Identify which cell holds the provided text, then report its [x, y] central coordinate. 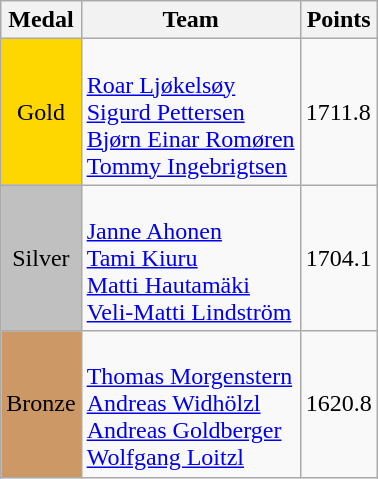
Thomas MorgensternAndreas WidhölzlAndreas GoldbergerWolfgang Loitzl [190, 404]
Janne AhonenTami KiuruMatti HautamäkiVeli-Matti Lindström [190, 258]
Medal [41, 20]
1711.8 [338, 112]
Points [338, 20]
Silver [41, 258]
Team [190, 20]
1704.1 [338, 258]
Roar LjøkelsøySigurd PettersenBjørn Einar RomørenTommy Ingebrigtsen [190, 112]
Bronze [41, 404]
1620.8 [338, 404]
Gold [41, 112]
